Detect which cell encompasses the target text, then output its [x, y] center coordinate. 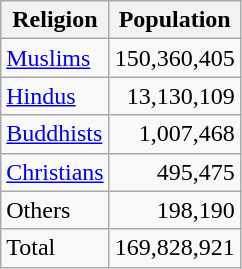
198,190 [174, 210]
Christians [55, 172]
Others [55, 210]
13,130,109 [174, 96]
Religion [55, 20]
Hindus [55, 96]
Total [55, 248]
169,828,921 [174, 248]
Population [174, 20]
495,475 [174, 172]
1,007,468 [174, 134]
Buddhists [55, 134]
Muslims [55, 58]
150,360,405 [174, 58]
